Search for the cell housing the specified text and yield its (x, y) center coordinate. 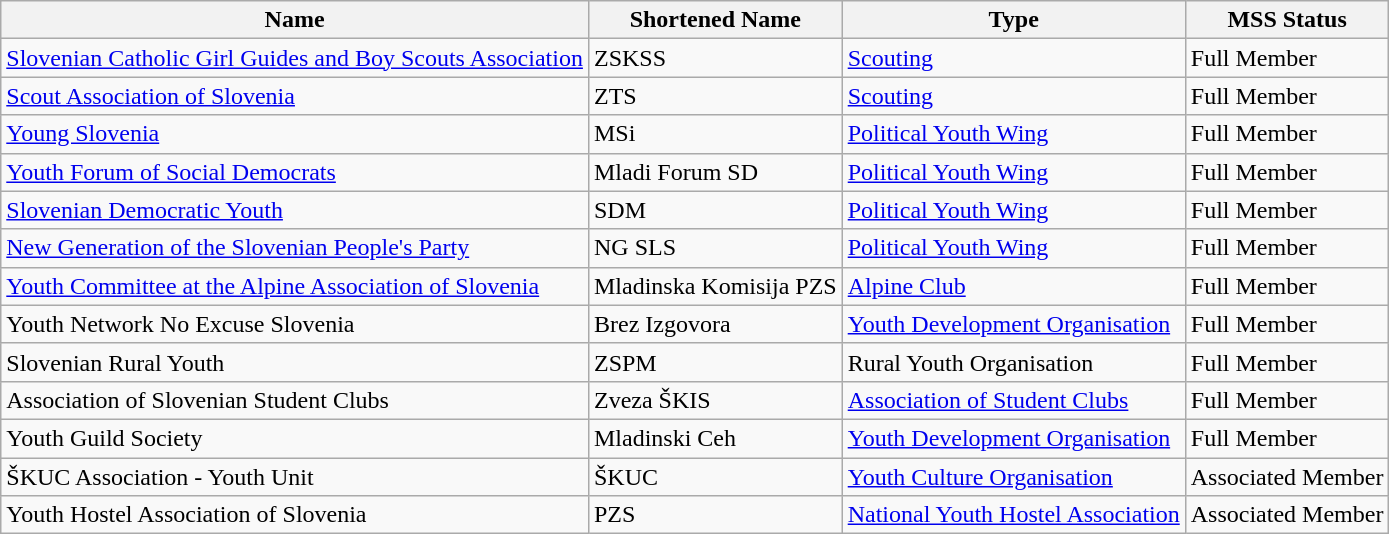
Type (1014, 20)
Brez Izgovora (715, 324)
ZSKSS (715, 58)
Youth Committee at the Alpine Association of Slovenia (295, 286)
Zveza ŠKIS (715, 400)
ŠKUC (715, 477)
Alpine Club (1014, 286)
Youth Forum of Social Democrats (295, 172)
PZS (715, 515)
Youth Culture Organisation (1014, 477)
Mladinska Komisija PZS (715, 286)
Association of Slovenian Student Clubs (295, 400)
Slovenian Rural Youth (295, 362)
Association of Student Clubs (1014, 400)
Mladinski Ceh (715, 438)
Slovenian Catholic Girl Guides and Boy Scouts Association (295, 58)
MSS Status (1287, 20)
Scout Association of Slovenia (295, 96)
Youth Guild Society (295, 438)
ŠKUC Association - Youth Unit (295, 477)
MSi (715, 134)
Young Slovenia (295, 134)
Youth Network No Excuse Slovenia (295, 324)
ZTS (715, 96)
Name (295, 20)
NG SLS (715, 248)
SDM (715, 210)
Youth Hostel Association of Slovenia (295, 515)
New Generation of the Slovenian People's Party (295, 248)
Slovenian Democratic Youth (295, 210)
Rural Youth Organisation (1014, 362)
Mladi Forum SD (715, 172)
ZSPM (715, 362)
Shortened Name (715, 20)
National Youth Hostel Association (1014, 515)
